For the text-containing cell, return its midpoint in (X, Y) coordinate format. 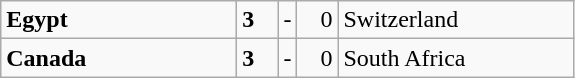
Switzerland (456, 20)
Egypt (119, 20)
South Africa (456, 58)
Canada (119, 58)
